Detect which cell encompasses the target text, then output its (x, y) center coordinate. 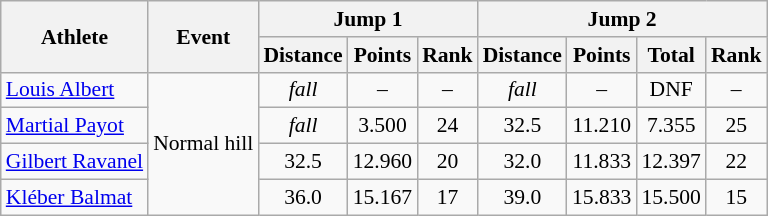
17 (448, 197)
39.0 (522, 197)
15 (736, 197)
12.397 (670, 162)
20 (448, 162)
11.210 (602, 126)
15.167 (382, 197)
Gilbert Ravanel (74, 162)
36.0 (302, 197)
22 (736, 162)
Total (670, 55)
11.833 (602, 162)
DNF (670, 90)
15.833 (602, 197)
15.500 (670, 197)
Event (203, 36)
Normal hill (203, 143)
Athlete (74, 36)
12.960 (382, 162)
Jump 2 (622, 19)
Martial Payot (74, 126)
Jump 1 (368, 19)
Kléber Balmat (74, 197)
24 (448, 126)
25 (736, 126)
7.355 (670, 126)
32.0 (522, 162)
3.500 (382, 126)
Louis Albert (74, 90)
